Extract the [X, Y] coordinate from the center of the cell holding the provided text.  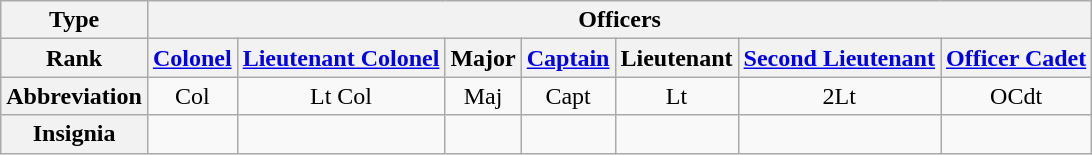
OCdt [1016, 96]
Captain [568, 58]
Colonel [192, 58]
Lt [676, 96]
Officers [619, 20]
Lieutenant Colonel [341, 58]
Major [483, 58]
Second Lieutenant [839, 58]
Officer Cadet [1016, 58]
Type [74, 20]
2Lt [839, 96]
Insignia [74, 134]
Abbreviation [74, 96]
Rank [74, 58]
Lieutenant [676, 58]
Maj [483, 96]
Lt Col [341, 96]
Col [192, 96]
Capt [568, 96]
